Identify which cell holds the provided text, then report its (x, y) central coordinate. 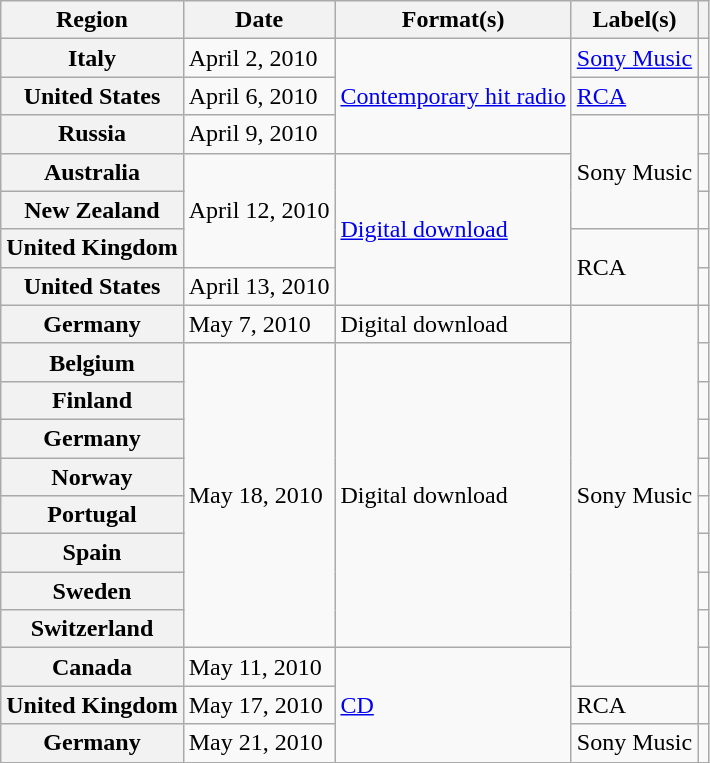
April 13, 2010 (259, 286)
Region (92, 20)
May 21, 2010 (259, 743)
Italy (92, 58)
Canada (92, 667)
Format(s) (453, 20)
Contemporary hit radio (453, 96)
April 12, 2010 (259, 210)
May 17, 2010 (259, 705)
April 9, 2010 (259, 134)
Sweden (92, 591)
Switzerland (92, 629)
Belgium (92, 362)
CD (453, 705)
Russia (92, 134)
April 6, 2010 (259, 96)
May 18, 2010 (259, 495)
Finland (92, 400)
May 7, 2010 (259, 324)
Spain (92, 553)
Label(s) (634, 20)
Portugal (92, 515)
New Zealand (92, 210)
Norway (92, 477)
April 2, 2010 (259, 58)
Australia (92, 172)
Date (259, 20)
May 11, 2010 (259, 667)
